Pinpoint the cell where the given text exists, returning its [X, Y] midpoint coordinate. 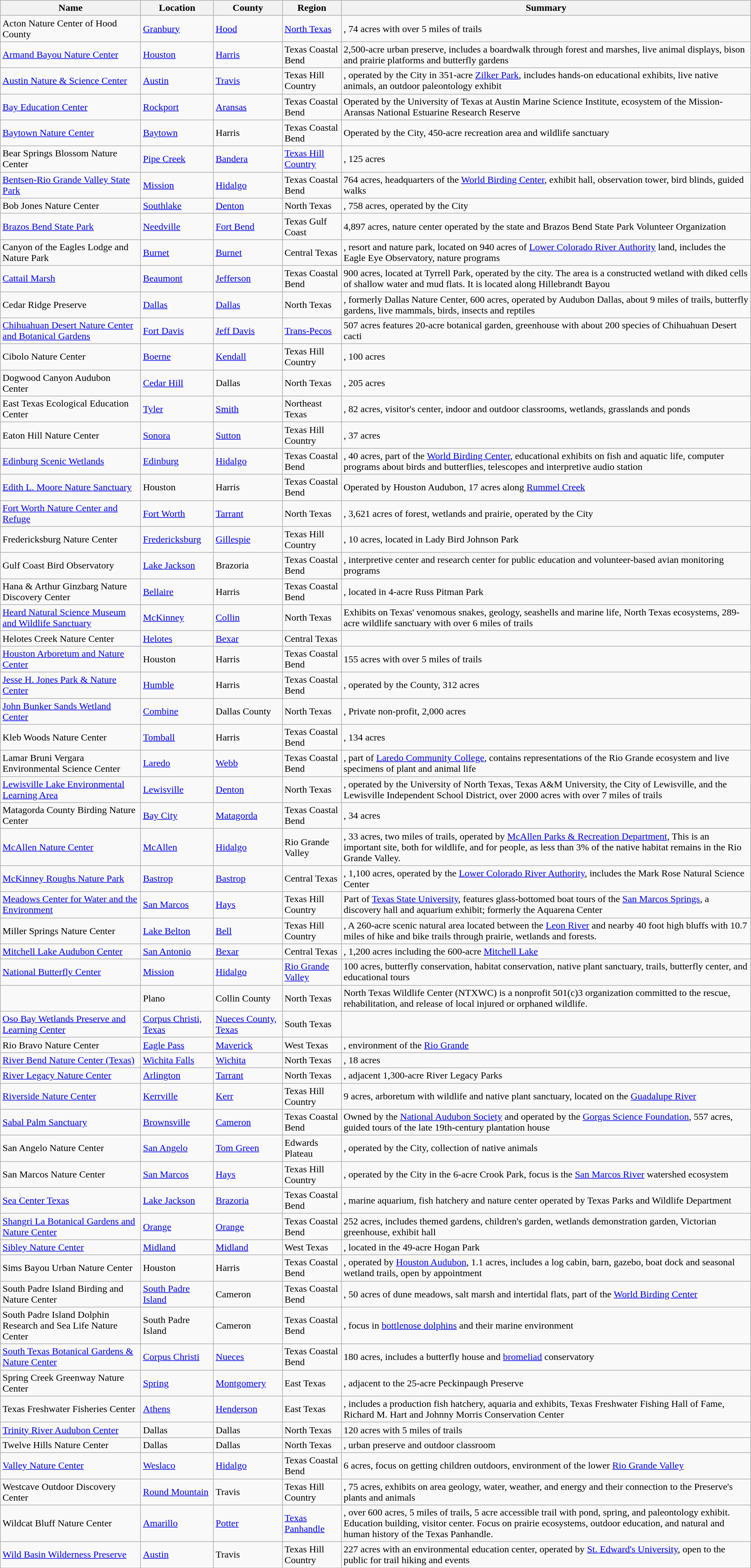
Henderson [248, 1409]
180 acres, includes a butterfly house and bromeliad conservatory [546, 1357]
100 acres, butterfly conservation, habitat conservation, native plant sanctuary, trails, butterfly center, and educational tours [546, 972]
Region [312, 8]
Pipe Creek [177, 159]
Montgomery [248, 1383]
, 82 acres, visitor's center, indoor and outdoor classrooms, wetlands, grasslands and ponds [546, 409]
Hana & Arthur Ginzbarg Nature Discovery Center [71, 592]
, Private non-profit, 2,000 acres [546, 711]
Amarillo [177, 1523]
Twelve Hills Nature Center [71, 1445]
Northeast Texas [312, 409]
Hood [248, 29]
County [248, 8]
, operated by the City in the 6-acre Crook Park, focus is the San Marcos River watershed ecosystem [546, 1175]
, environment of the Rio Grande [546, 1045]
Eaton Hill Nature Center [71, 435]
River Bend Nature Center (Texas) [71, 1060]
Name [71, 8]
Fort Bend [248, 226]
Helotes [177, 638]
Bear Springs Blossom Nature Center [71, 159]
Nueces County, Texas [248, 1024]
McKinney [177, 617]
Operated by Houston Audubon, 17 acres along Rummel Creek [546, 488]
Edwards Plateau [312, 1148]
Fredericksburg [177, 540]
Nueces [248, 1357]
San Marcos Nature Center [71, 1175]
Wichita Falls [177, 1060]
Wildcat Bluff Nature Center [71, 1523]
, 3,621 acres of forest, wetlands and prairie, operated by the City [546, 513]
Sims Bayou Urban Nature Center [71, 1268]
252 acres, includes themed gardens, children's garden, wetlands demonstration garden, Victorian greenhouse, exhibit hall [546, 1227]
Mitchell Lake Audubon Center [71, 951]
Bentsen-Rio Grande Valley State Park [71, 185]
Sea Center Texas [71, 1200]
Plano [177, 998]
San Antonio [177, 951]
Chihuahuan Desert Nature Center and Botanical Gardens [71, 331]
Valley Nature Center [71, 1466]
Baytown Nature Center [71, 133]
Boerne [177, 357]
McAllen [177, 847]
Miller Springs Nature Center [71, 931]
Fredericksburg Nature Center [71, 540]
Operated by the University of Texas at Austin Marine Science Institute, ecosystem of the Mission-Aransas National Estuarine Research Reserve [546, 107]
Bellaire [177, 592]
, 1,200 acres including the 600-acre Mitchell Lake [546, 951]
Heard Natural Science Museum and Wildlife Sanctuary [71, 617]
Gulf Coast Bird Observatory [71, 565]
Westcave Outdoor Discovery Center [71, 1491]
Matagorda County Birding Nature Center [71, 815]
Kerr [248, 1096]
Lewisville Lake Environmental Learning Area [71, 790]
Matagorda [248, 815]
Bob Jones Nature Center [71, 206]
Sonora [177, 435]
Tom Green [248, 1148]
San Angelo Nature Center [71, 1148]
Houston Arboretum and Nature Center [71, 659]
South Texas Botanical Gardens & Nature Center [71, 1357]
Sutton [248, 435]
South Padre Island Birding and Nature Center [71, 1294]
Canyon of the Eagles Lodge and Nature Park [71, 253]
South Padre Island Dolphin Research and Sea Life Nature Center [71, 1325]
Cedar Ridge Preserve [71, 305]
Sabal Palm Sanctuary [71, 1123]
Jefferson [248, 278]
Southlake [177, 206]
, adjacent to the 25-acre Peckinpaugh Preserve [546, 1383]
Lake Belton [177, 931]
Granbury [177, 29]
Wild Basin Wilderness Preserve [71, 1555]
Cedar Hill [177, 383]
Needville [177, 226]
Jeff Davis [248, 331]
McAllen Nature Center [71, 847]
Summary [546, 8]
, 134 acres [546, 738]
Riverside Nature Center [71, 1096]
507 acres features 20-acre botanical garden, greenhouse with about 200 species of Chihuahuan Desert cacti [546, 331]
, part of Laredo Community College, contains representations of the Rio Grande ecosystem and live specimens of plant and animal life [546, 763]
, operated by the County, 312 acres [546, 685]
Weslaco [177, 1466]
120 acres with 5 miles of trails [546, 1430]
Kleb Woods Nature Center [71, 738]
Oso Bay Wetlands Preserve and Learning Center [71, 1024]
Sibley Nature Center [71, 1247]
Kendall [248, 357]
Athens [177, 1409]
Fort Davis [177, 331]
Aransas [248, 107]
, operated by the City, collection of native animals [546, 1148]
Laredo [177, 763]
Corpus Christi [177, 1357]
McKinney Roughs Nature Park [71, 879]
Edinburg [177, 461]
6 acres, focus on getting children outdoors, environment of the lower Rio Grande Valley [546, 1466]
Shangri La Botanical Gardens and Nature Center [71, 1227]
9 acres, arboretum with wildlife and native plant sanctuary, located on the Guadalupe River [546, 1096]
Austin Nature & Science Center [71, 81]
Rio Bravo Nature Center [71, 1045]
San Angelo [177, 1148]
Gillespie [248, 540]
Spring [177, 1383]
764 acres, headquarters of the World Birding Center, exhibit hall, observation tower, bird blinds, guided walks [546, 185]
Texas Freshwater Fisheries Center [71, 1409]
4,897 acres, nature center operated by the state and Brazos Bend State Park Volunteer Organization [546, 226]
Maverick [248, 1045]
Bay City [177, 815]
Eagle Pass [177, 1045]
National Butterfly Center [71, 972]
Wichita [248, 1060]
Rockport [177, 107]
Webb [248, 763]
, 34 acres [546, 815]
Combine [177, 711]
Operated by the City, 450-acre recreation area and wildlife sanctuary [546, 133]
Tomball [177, 738]
, 37 acres [546, 435]
155 acres with over 5 miles of trails [546, 659]
Brazos Bend State Park [71, 226]
, 75 acres, exhibits on area geology, water, weather, and energy and their connection to the Preserve's plants and animals [546, 1491]
Bay Education Center [71, 107]
, operated by the City in 351-acre Zilker Park, includes hands-on educational exhibits, live native animals, an outdoor paleontology exhibit [546, 81]
, 1,100 acres, operated by the Lower Colorado River Authority, includes the Mark Rose Natural Science Center [546, 879]
Fort Worth [177, 513]
, focus in bottlenose dolphins and their marine environment [546, 1325]
, located in the 49-acre Hogan Park [546, 1247]
East Texas Ecological Education Center [71, 409]
, 205 acres [546, 383]
, 758 acres, operated by the City [546, 206]
Meadows Center for Water and the Environment [71, 904]
Arlington [177, 1075]
2,500-acre urban preserve, includes a boardwalk through forest and marshes, live animal displays, bison and prairie platforms and butterfly gardens [546, 55]
Texas Panhandle [312, 1523]
Collin [248, 617]
Kerrville [177, 1096]
Fort Worth Nature Center and Refuge [71, 513]
, located in 4-acre Russ Pitman Park [546, 592]
Edith L. Moore Nature Sanctuary [71, 488]
, 50 acres of dune meadows, salt marsh and intertidal flats, part of the World Birding Center [546, 1294]
, interpretive center and research center for public education and volunteer-based avian monitoring programs [546, 565]
Bell [248, 931]
Dallas County [248, 711]
Cibolo Nature Center [71, 357]
Helotes Creek Nature Center [71, 638]
, marine aquarium, fish hatchery and nature center operated by Texas Parks and Wildlife Department [546, 1200]
Corpus Christi, Texas [177, 1024]
Armand Bayou Nature Center [71, 55]
, 100 acres [546, 357]
Lewisville [177, 790]
Brownsville [177, 1123]
Trinity River Audubon Center [71, 1430]
Spring Creek Greenway Nature Center [71, 1383]
, 125 acres [546, 159]
Jesse H. Jones Park & Nature Center [71, 685]
John Bunker Sands Wetland Center [71, 711]
, 18 acres [546, 1060]
, resort and nature park, located on 940 acres of Lower Colorado River Authority land, includes the Eagle Eye Observatory, nature programs [546, 253]
Texas Gulf Coast [312, 226]
227 acres with an environmental education center, operated by St. Edward's University, open to the public for trail hiking and events [546, 1555]
Tyler [177, 409]
, urban preserve and outdoor classroom [546, 1445]
Location [177, 8]
Trans-Pecos [312, 331]
Beaumont [177, 278]
South Texas [312, 1024]
Edinburg Scenic Wetlands [71, 461]
, adjacent 1,300-acre River Legacy Parks [546, 1075]
Humble [177, 685]
Round Mountain [177, 1491]
Bandera [248, 159]
Lamar Bruni Vergara Environmental Science Center [71, 763]
Dogwood Canyon Audubon Center [71, 383]
, 10 acres, located in Lady Bird Johnson Park [546, 540]
Smith [248, 409]
Cattail Marsh [71, 278]
, 74 acres with over 5 miles of trails [546, 29]
Potter [248, 1523]
River Legacy Nature Center [71, 1075]
Acton Nature Center of Hood County [71, 29]
Collin County [248, 998]
Baytown [177, 133]
, operated by Houston Audubon, 1.1 acres, includes a log cabin, barn, gazebo, boat dock and seasonal wetland trails, open by appointment [546, 1268]
